From the cell containing the given text, extract its center point as (x, y) coordinate. 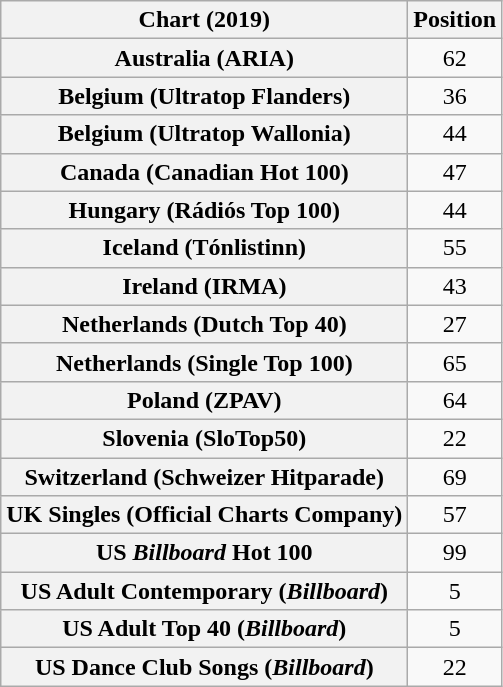
Ireland (IRMA) (204, 286)
US Adult Contemporary (Billboard) (204, 591)
99 (455, 553)
UK Singles (Official Charts Company) (204, 515)
62 (455, 58)
65 (455, 362)
27 (455, 324)
Chart (2019) (204, 20)
US Adult Top 40 (Billboard) (204, 629)
US Billboard Hot 100 (204, 553)
55 (455, 248)
Netherlands (Dutch Top 40) (204, 324)
Switzerland (Schweizer Hitparade) (204, 477)
Belgium (Ultratop Wallonia) (204, 134)
47 (455, 172)
Australia (ARIA) (204, 58)
Position (455, 20)
Belgium (Ultratop Flanders) (204, 96)
64 (455, 400)
36 (455, 96)
Slovenia (SloTop50) (204, 438)
57 (455, 515)
69 (455, 477)
Iceland (Tónlistinn) (204, 248)
Hungary (Rádiós Top 100) (204, 210)
Netherlands (Single Top 100) (204, 362)
43 (455, 286)
Poland (ZPAV) (204, 400)
US Dance Club Songs (Billboard) (204, 667)
Canada (Canadian Hot 100) (204, 172)
